Extract the (x, y) coordinate from the center of the cell holding the provided text.  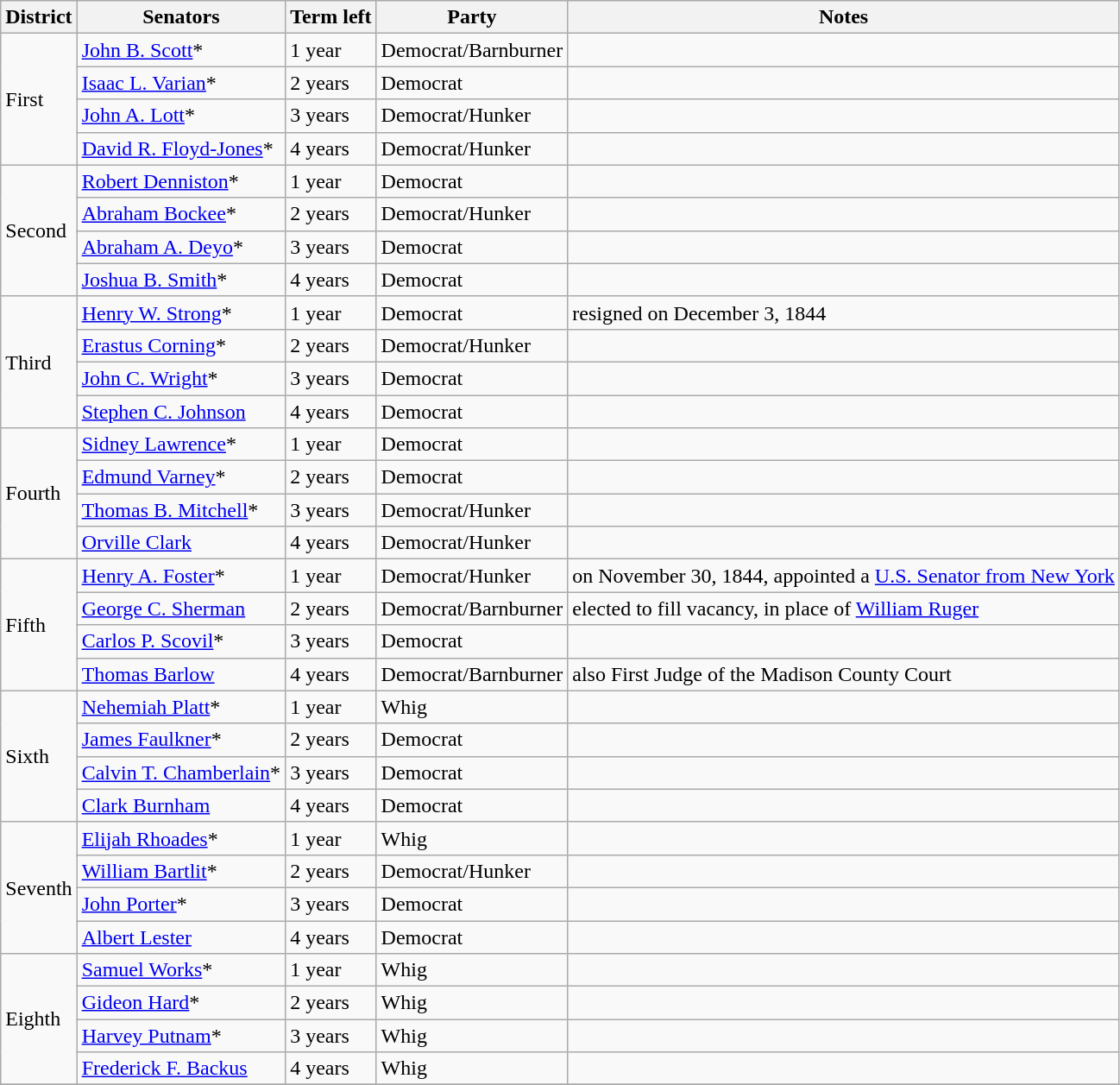
elected to fill vacancy, in place of William Ruger (844, 609)
John B. Scott* (181, 50)
James Faulkner* (181, 740)
Sixth (39, 756)
Edmund Varney* (181, 477)
William Bartlit* (181, 871)
on November 30, 1844, appointed a U.S. Senator from New York (844, 576)
Harvey Putnam* (181, 1036)
Term left (331, 17)
Abraham Bockee* (181, 214)
Notes (844, 17)
Henry A. Foster* (181, 576)
Second (39, 230)
Gideon Hard* (181, 1003)
Abraham A. Deyo* (181, 247)
District (39, 17)
Samuel Works* (181, 970)
Calvin T. Chamberlain* (181, 773)
Joshua B. Smith* (181, 280)
Third (39, 362)
John Porter* (181, 904)
Henry W. Strong* (181, 312)
Thomas Barlow (181, 674)
George C. Sherman (181, 609)
Frederick F. Backus (181, 1069)
First (39, 99)
Nehemiah Platt* (181, 707)
David R. Floyd-Jones* (181, 148)
Thomas B. Mitchell* (181, 510)
Eighth (39, 1019)
Stephen C. Johnson (181, 412)
Albert Lester (181, 937)
Erastus Corning* (181, 345)
Party (472, 17)
Fifth (39, 625)
John C. Wright* (181, 378)
Elijah Rhoades* (181, 838)
John A. Lott* (181, 116)
Clark Burnham (181, 805)
Orville Clark (181, 543)
also First Judge of the Madison County Court (844, 674)
Sidney Lawrence* (181, 445)
Carlos P. Scovil* (181, 641)
resigned on December 3, 1844 (844, 312)
Isaac L. Varian* (181, 83)
Senators (181, 17)
Fourth (39, 494)
Robert Denniston* (181, 181)
Seventh (39, 887)
